Identify which cell holds the provided text, then report its (X, Y) central coordinate. 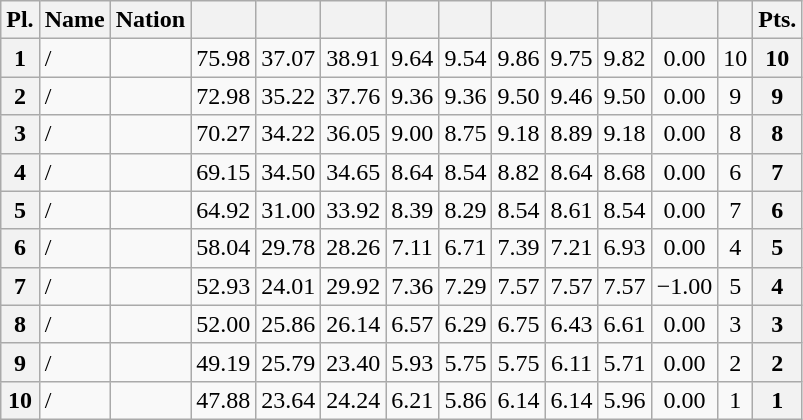
34.50 (288, 172)
34.65 (354, 172)
8.75 (466, 134)
49.19 (224, 362)
38.91 (354, 58)
6.43 (572, 324)
Name (74, 20)
8.61 (572, 210)
37.76 (354, 96)
Nation (150, 20)
70.27 (224, 134)
9.75 (572, 58)
7.39 (518, 248)
29.78 (288, 248)
9.82 (624, 58)
7.11 (412, 248)
9.54 (466, 58)
9.64 (412, 58)
5.71 (624, 362)
26.14 (354, 324)
35.22 (288, 96)
5.93 (412, 362)
64.92 (224, 210)
7.36 (412, 286)
33.92 (354, 210)
31.00 (288, 210)
6.29 (466, 324)
75.98 (224, 58)
7.29 (466, 286)
8.29 (466, 210)
6.11 (572, 362)
5.96 (624, 400)
24.01 (288, 286)
6.57 (412, 324)
52.00 (224, 324)
8.82 (518, 172)
6.21 (412, 400)
37.07 (288, 58)
9.86 (518, 58)
23.64 (288, 400)
23.40 (354, 362)
36.05 (354, 134)
72.98 (224, 96)
34.22 (288, 134)
8.89 (572, 134)
52.93 (224, 286)
9.46 (572, 96)
6.93 (624, 248)
7.21 (572, 248)
8.39 (412, 210)
28.26 (354, 248)
9.00 (412, 134)
58.04 (224, 248)
6.71 (466, 248)
8.68 (624, 172)
−1.00 (684, 286)
47.88 (224, 400)
29.92 (354, 286)
69.15 (224, 172)
5.86 (466, 400)
6.75 (518, 324)
25.79 (288, 362)
6.61 (624, 324)
Pts. (778, 20)
25.86 (288, 324)
Pl. (20, 20)
24.24 (354, 400)
